Find where the given text appears and provide that cell's center as [x, y] coordinate. 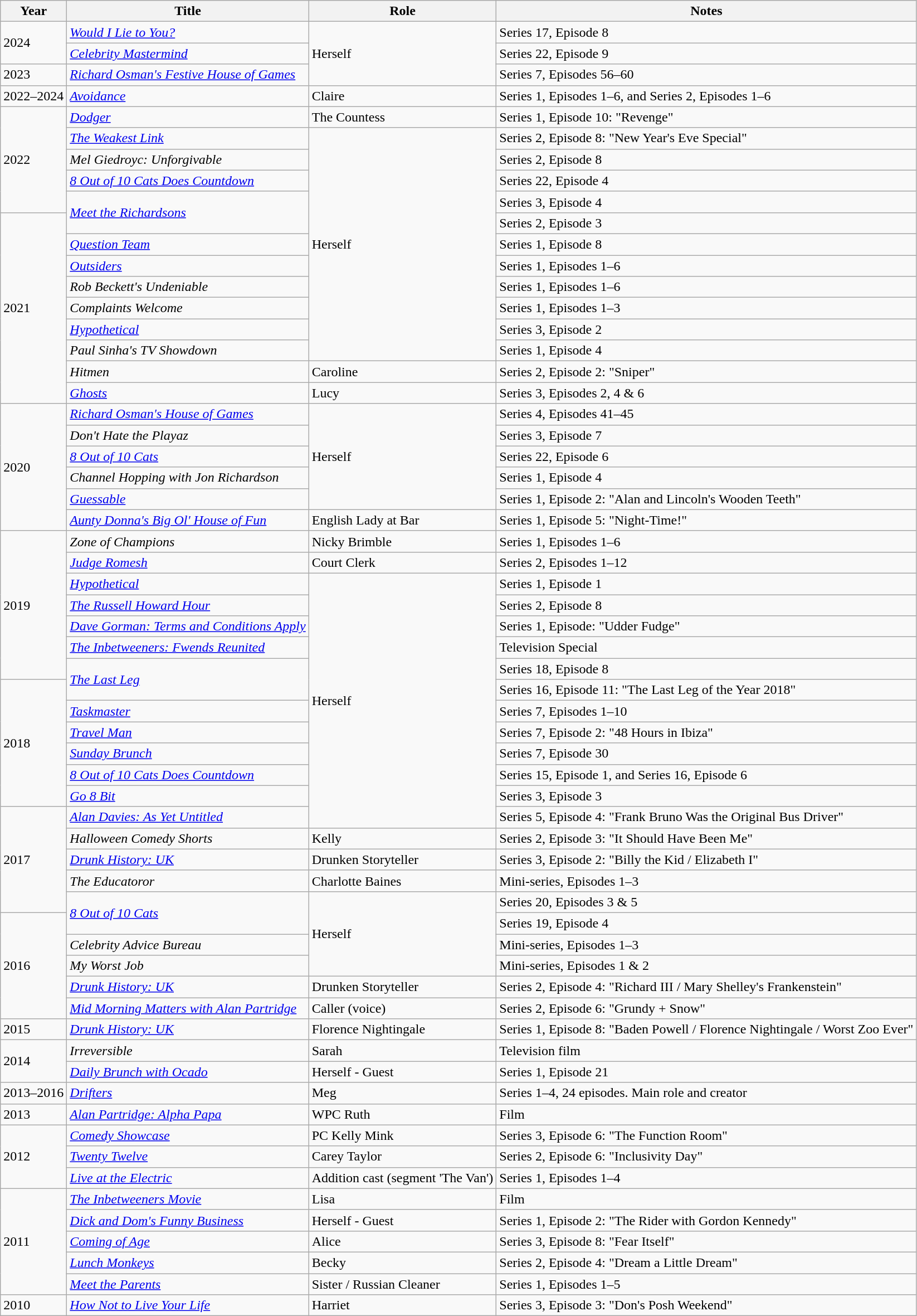
Would I Lie to You? [188, 32]
2017 [33, 859]
Series 1, Episodes 1–5 [706, 1284]
Series 4, Episodes 41–45 [706, 414]
Series 16, Episode 11: "The Last Leg of the Year 2018" [706, 690]
Series 22, Episode 6 [706, 457]
Claire [402, 96]
Carey Taylor [402, 1157]
2010 [33, 1305]
Series 1–4, 24 episodes. Main role and creator [706, 1093]
The Weakest Link [188, 138]
Sarah [402, 1051]
2018 [33, 743]
2016 [33, 965]
English Lady at Bar [402, 520]
Series 22, Episode 4 [706, 181]
Channel Hopping with Jon Richardson [188, 478]
Live at the Electric [188, 1178]
The Last Leg [188, 679]
Meet the Parents [188, 1284]
Series 7, Episode 30 [706, 754]
Lunch Monkeys [188, 1262]
The Russell Howard Hour [188, 605]
Series 3, Episode 2 [706, 329]
Complaints Welcome [188, 308]
Series 2, Episode 2: "Sniper" [706, 372]
Drifters [188, 1093]
Richard Osman's House of Games [188, 414]
Caroline [402, 372]
Series 3, Episodes 2, 4 & 6 [706, 393]
Sister / Russian Cleaner [402, 1284]
Mel Giedroyc: Unforgivable [188, 159]
Meet the Richardsons [188, 212]
Lucy [402, 393]
Series 3, Episode 6: "The Function Room" [706, 1135]
2015 [33, 1030]
WPC Ruth [402, 1114]
Series 1, Episodes 1–6, and Series 2, Episodes 1–6 [706, 96]
Series 2, Episode 8: "New Year's Eve Special" [706, 138]
Year [33, 11]
Dodger [188, 117]
Celebrity Mastermind [188, 54]
Series 2, Episode 3 [706, 223]
Series 3, Episode 3 [706, 796]
2024 [33, 43]
Series 2, Episodes 1–12 [706, 562]
2020 [33, 467]
The Inbetweeners Movie [188, 1199]
Avoidance [188, 96]
Series 2, Episode 6: "Inclusivity Day" [706, 1157]
Series 17, Episode 8 [706, 32]
Series 3, Episode 4 [706, 202]
Series 1, Episode 10: "Revenge" [706, 117]
Series 2, Episode 3: "It Should Have Been Me" [706, 838]
Series 22, Episode 9 [706, 54]
Ghosts [188, 393]
Notes [706, 11]
Series 1, Episode 2: "The Rider with Gordon Kennedy" [706, 1220]
Go 8 Bit [188, 796]
Harriet [402, 1305]
Nicky Brimble [402, 541]
Series 1, Episode 2: "Alan and Lincoln's Wooden Teeth" [706, 499]
Series 1, Episode 5: "Night-Time!" [706, 520]
2022 [33, 159]
Paul Sinha's TV Showdown [188, 351]
Dick and Dom's Funny Business [188, 1220]
Series 1, Episode 21 [706, 1072]
Coming of Age [188, 1241]
Richard Osman's Festive House of Games [188, 75]
Series 1, Episode: "Udder Fudge" [706, 627]
Series 18, Episode 8 [706, 669]
Rob Beckett's Undeniable [188, 287]
Role [402, 11]
Taskmaster [188, 711]
Series 1, Episodes 1–3 [706, 308]
Becky [402, 1262]
Halloween Comedy Shorts [188, 838]
Addition cast (segment 'The Van') [402, 1178]
Daily Brunch with Ocado [188, 1072]
Series 7, Episodes 56–60 [706, 75]
Series 3, Episode 8: "Fear Itself" [706, 1241]
2019 [33, 605]
Series 7, Episode 2: "48 Hours in Ibiza" [706, 732]
Series 3, Episode 2: "Billy the Kid / Elizabeth I" [706, 859]
Alan Davies: As Yet Untitled [188, 817]
Question Team [188, 244]
PC Kelly Mink [402, 1135]
Series 7, Episodes 1–10 [706, 711]
Comedy Showcase [188, 1135]
Charlotte Baines [402, 881]
Series 15, Episode 1, and Series 16, Episode 6 [706, 775]
Series 2, Episode 4: "Dream a Little Dream" [706, 1262]
Outsiders [188, 266]
Zone of Champions [188, 541]
Twenty Twelve [188, 1157]
Television film [706, 1051]
Alan Partridge: Alpha Papa [188, 1114]
The Countess [402, 117]
How Not to Live Your Life [188, 1305]
Kelly [402, 838]
2023 [33, 75]
Series 2, Episode 6: "Grundy + Snow" [706, 1008]
Celebrity Advice Bureau [188, 945]
Mid Morning Matters with Alan Partridge [188, 1008]
Florence Nightingale [402, 1030]
2022–2024 [33, 96]
Series 5, Episode 4: "Frank Bruno Was the Original Bus Driver" [706, 817]
2013–2016 [33, 1093]
Travel Man [188, 732]
Series 1, Episode 8: "Baden Powell / Florence Nightingale / Worst Zoo Ever" [706, 1030]
Sunday Brunch [188, 754]
Mini-series, Episodes 1 & 2 [706, 966]
Series 2, Episode 4: "Richard III / Mary Shelley's Frankenstein" [706, 987]
Hitmen [188, 372]
Series 3, Episode 7 [706, 435]
Irreversible [188, 1051]
Don't Hate the Playaz [188, 435]
My Worst Job [188, 966]
Alice [402, 1241]
Television Special [706, 648]
Judge Romesh [188, 562]
2011 [33, 1241]
Title [188, 11]
2013 [33, 1114]
Series 1, Episode 1 [706, 584]
Meg [402, 1093]
Lisa [402, 1199]
2014 [33, 1061]
2012 [33, 1157]
The Educatoror [188, 881]
Series 3, Episode 3: "Don's Posh Weekend" [706, 1305]
Series 1, Episode 8 [706, 244]
Dave Gorman: Terms and Conditions Apply [188, 627]
Guessable [188, 499]
Caller (voice) [402, 1008]
Series 1, Episodes 1–4 [706, 1178]
Series 19, Episode 4 [706, 923]
2021 [33, 308]
Aunty Donna's Big Ol' House of Fun [188, 520]
The Inbetweeners: Fwends Reunited [188, 648]
Court Clerk [402, 562]
Series 20, Episodes 3 & 5 [706, 902]
